Determine the (X, Y) coordinate at the center of the cell enclosing the given text.  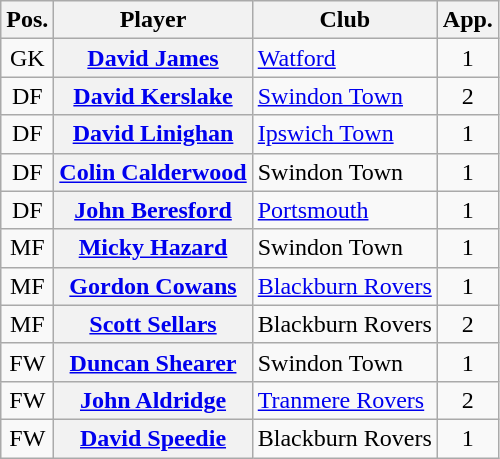
Club (344, 20)
GK (28, 58)
David Speedie (153, 438)
Duncan Shearer (153, 362)
Micky Hazard (153, 248)
Watford (344, 58)
Pos. (28, 20)
John Beresford (153, 210)
John Aldridge (153, 400)
David James (153, 58)
App. (468, 20)
Tranmere Rovers (344, 400)
Ipswich Town (344, 134)
Gordon Cowans (153, 286)
Scott Sellars (153, 324)
Player (153, 20)
David Linighan (153, 134)
Colin Calderwood (153, 172)
Portsmouth (344, 210)
David Kerslake (153, 96)
